Extract the (X, Y) coordinate from the center of the cell holding the provided text.  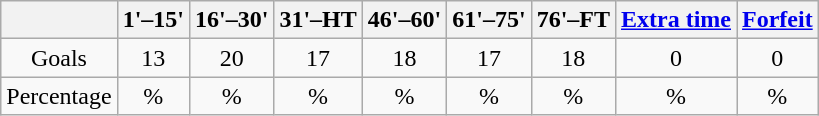
Percentage (59, 96)
Extra time (676, 20)
16'–30' (231, 20)
Goals (59, 58)
Forfeit (778, 20)
76'–FT (573, 20)
61'–75' (489, 20)
46'–60' (404, 20)
20 (231, 58)
31'–HT (318, 20)
13 (153, 58)
1'–15' (153, 20)
